Output the [X, Y] coordinate of the center of the cell containing the given text.  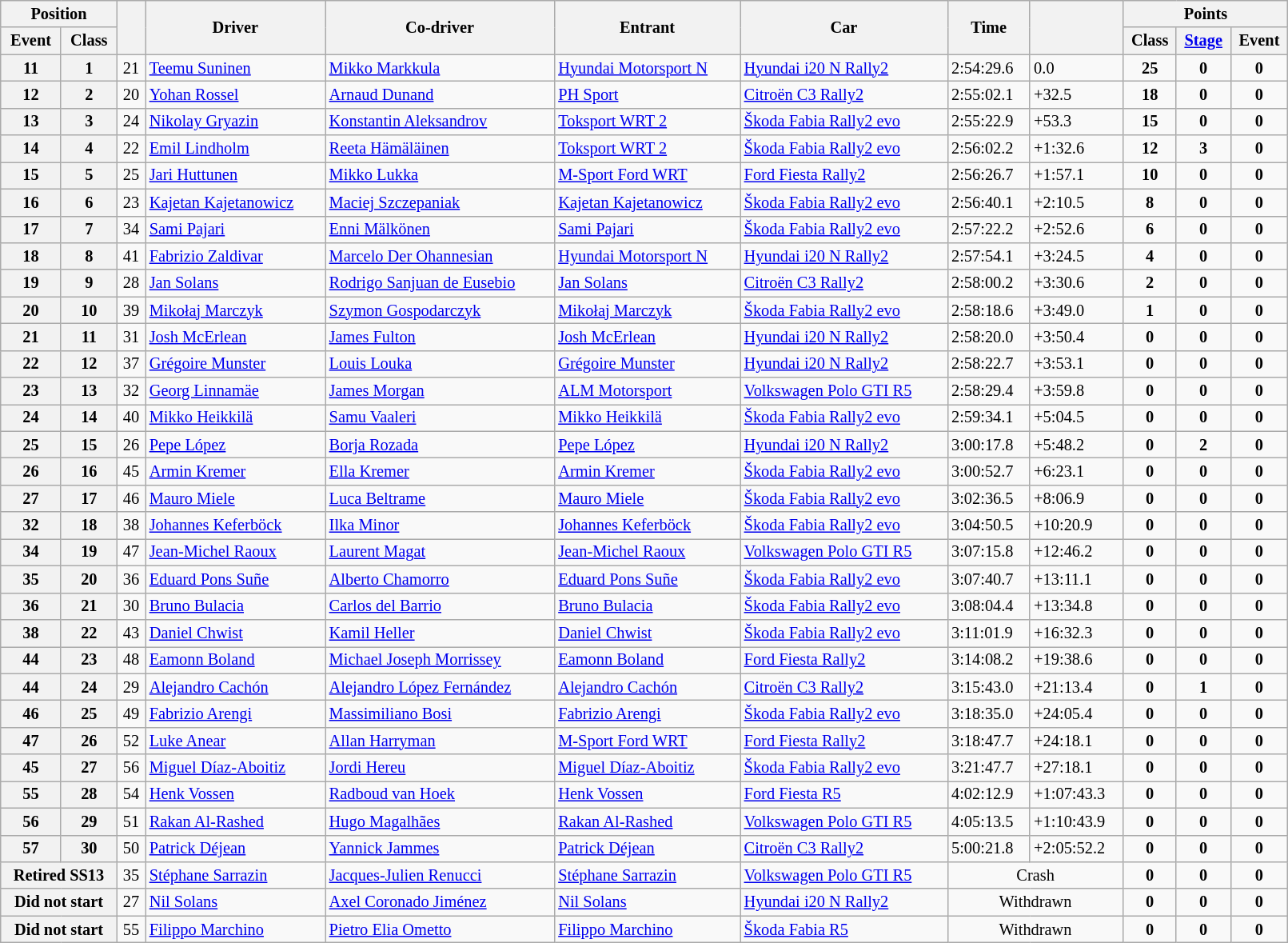
+3:24.5 [1076, 256]
+10:20.9 [1076, 525]
37 [131, 364]
Michael Joseph Morrissey [440, 660]
57 [31, 849]
2:59:34.1 [988, 418]
+3:49.0 [1076, 310]
James Morgan [440, 391]
Maciej Szczepaniak [440, 202]
+5:04.5 [1076, 418]
Axel Coronado Jiménez [440, 902]
2:58:22.7 [988, 364]
Alejandro López Fernández [440, 687]
Georg Linnamäe [235, 391]
Kamil Heller [440, 633]
+27:18.1 [1076, 768]
Luke Anear [235, 741]
+1:57.1 [1076, 175]
+12:46.2 [1076, 552]
+24:18.1 [1076, 741]
3:07:40.7 [988, 579]
Massimiliano Bosi [440, 713]
+21:13.4 [1076, 687]
Mikko Markkula [440, 68]
2:58:29.4 [988, 391]
ALM Motorsport [647, 391]
Samu Vaaleri [440, 418]
2:57:54.1 [988, 256]
+1:32.6 [1076, 149]
+5:48.2 [1076, 445]
Radboud van Hoek [440, 794]
Allan Harryman [440, 741]
2:58:00.2 [988, 283]
Szymon Gospodarczyk [440, 310]
+8:06.9 [1076, 498]
3:04:50.5 [988, 525]
Alberto Chamorro [440, 579]
Marcelo Der Ohannesian [440, 256]
7 [89, 230]
Borja Rozada [440, 445]
Arnaud Dunand [440, 94]
3:14:08.2 [988, 660]
Ford Fiesta R5 [844, 794]
+19:38.6 [1076, 660]
Teemu Suninen [235, 68]
Stage [1203, 41]
49 [131, 713]
Yohan Rossel [235, 94]
2:55:22.9 [988, 122]
Ilka Minor [440, 525]
Louis Louka [440, 364]
Points [1206, 14]
52 [131, 741]
+3:30.6 [1076, 283]
+16:32.3 [1076, 633]
+2:52.6 [1076, 230]
2:56:40.1 [988, 202]
3:15:43.0 [988, 687]
43 [131, 633]
Luca Beltrame [440, 498]
Fabrizio Zaldivar [235, 256]
3:11:01.9 [988, 633]
3:02:36.5 [988, 498]
0.0 [1076, 68]
Time [988, 27]
5 [89, 175]
Crash [1035, 875]
Konstantin Aleksandrov [440, 122]
5:00:21.8 [988, 849]
4:02:12.9 [988, 794]
3:21:47.7 [988, 768]
James Fulton [440, 337]
Jacques-Julien Renucci [440, 875]
31 [131, 337]
Reeta Hämäläinen [440, 149]
+3:50.4 [1076, 337]
+32.5 [1076, 94]
Laurent Magat [440, 552]
+1:07:43.3 [1076, 794]
+3:53.1 [1076, 364]
Entrant [647, 27]
+3:59.8 [1076, 391]
Hugo Magalhães [440, 821]
3:07:15.8 [988, 552]
+2:10.5 [1076, 202]
3:18:35.0 [988, 713]
2:56:02.2 [988, 149]
39 [131, 310]
4:05:13.5 [988, 821]
Carlos del Barrio [440, 606]
Jordi Hereu [440, 768]
Jari Huttunen [235, 175]
Emil Lindholm [235, 149]
3:00:52.7 [988, 471]
Yannick Jammes [440, 849]
50 [131, 849]
Škoda Fabia R5 [844, 929]
+6:23.1 [1076, 471]
+2:05:52.2 [1076, 849]
51 [131, 821]
+1:10:43.9 [1076, 821]
9 [89, 283]
41 [131, 256]
Mikko Lukka [440, 175]
+13:34.8 [1076, 606]
2:55:02.1 [988, 94]
Nikolay Gryazin [235, 122]
Car [844, 27]
+13:11.1 [1076, 579]
48 [131, 660]
2:58:18.6 [988, 310]
54 [131, 794]
Retired SS13 [59, 875]
Co-driver [440, 27]
2:56:26.7 [988, 175]
2:57:22.2 [988, 230]
+53.3 [1076, 122]
3:08:04.4 [988, 606]
40 [131, 418]
3:18:47.7 [988, 741]
Position [59, 14]
2:58:20.0 [988, 337]
+24:05.4 [1076, 713]
Driver [235, 27]
Enni Mälkönen [440, 230]
Rodrigo Sanjuan de Eusebio [440, 283]
PH Sport [647, 94]
2:54:29.6 [988, 68]
Ella Kremer [440, 471]
Pietro Elia Ometto [440, 929]
3:00:17.8 [988, 445]
